Return the [x, y] coordinate for the center point of the cell that contains the specified text.  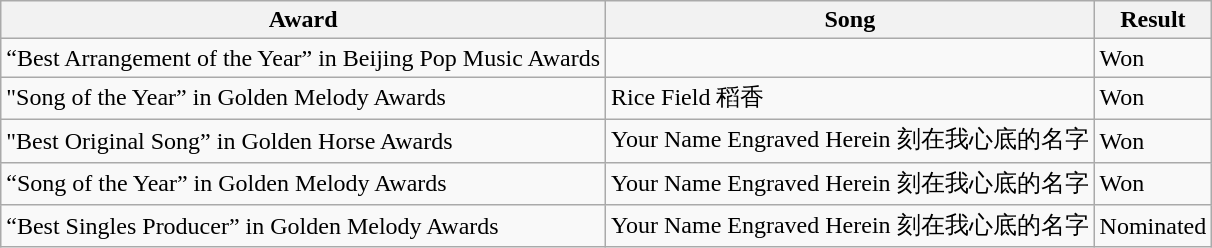
Nominated [1153, 226]
Song [850, 20]
Result [1153, 20]
"Song of the Year” in Golden Melody Awards [304, 98]
“Best Arrangement of the Year” in Beijing Pop Music Awards [304, 58]
“Song of the Year” in Golden Melody Awards [304, 184]
“Best Singles Producer” in Golden Melody Awards [304, 226]
"Best Original Song” in Golden Horse Awards [304, 140]
Rice Field 稻香 [850, 98]
Award [304, 20]
